Return the (x, y) coordinate for the center point of the cell that contains the specified text.  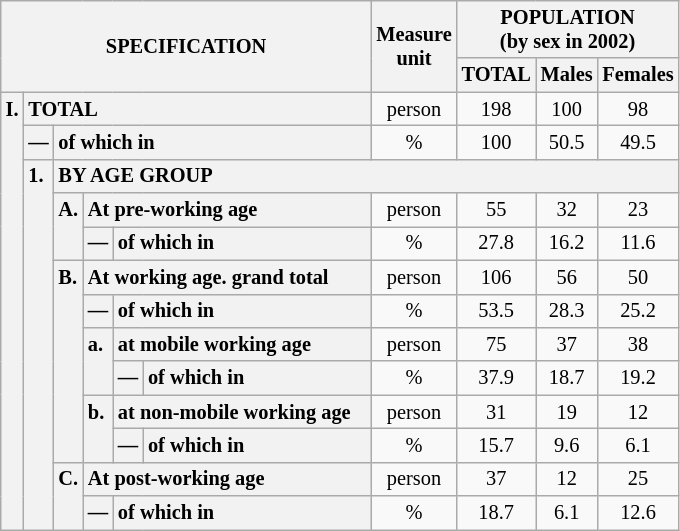
9.6 (567, 445)
1. (38, 344)
at non-mobile working age (242, 412)
23 (638, 210)
16.2 (567, 243)
I. (12, 311)
198 (496, 109)
BY AGE GROUP (366, 176)
at mobile working age (242, 344)
Males (567, 75)
31 (496, 412)
53.5 (496, 311)
At working age. grand total (227, 277)
32 (567, 210)
SPECIFICATION (186, 46)
At post-working age (227, 479)
25.2 (638, 311)
At pre-working age (227, 210)
POPULATION (by sex in 2002) (568, 29)
56 (567, 277)
55 (496, 210)
a. (98, 360)
50 (638, 277)
b. (98, 428)
38 (638, 344)
Females (638, 75)
25 (638, 479)
98 (638, 109)
Measure unit (414, 46)
27.8 (496, 243)
C. (68, 496)
50.5 (567, 142)
75 (496, 344)
19.2 (638, 378)
A. (68, 226)
37.9 (496, 378)
12.6 (638, 513)
106 (496, 277)
49.5 (638, 142)
11.6 (638, 243)
15.7 (496, 445)
28.3 (567, 311)
B. (68, 361)
19 (567, 412)
